Locate the cell with the specified text and output its (x, y) center coordinate. 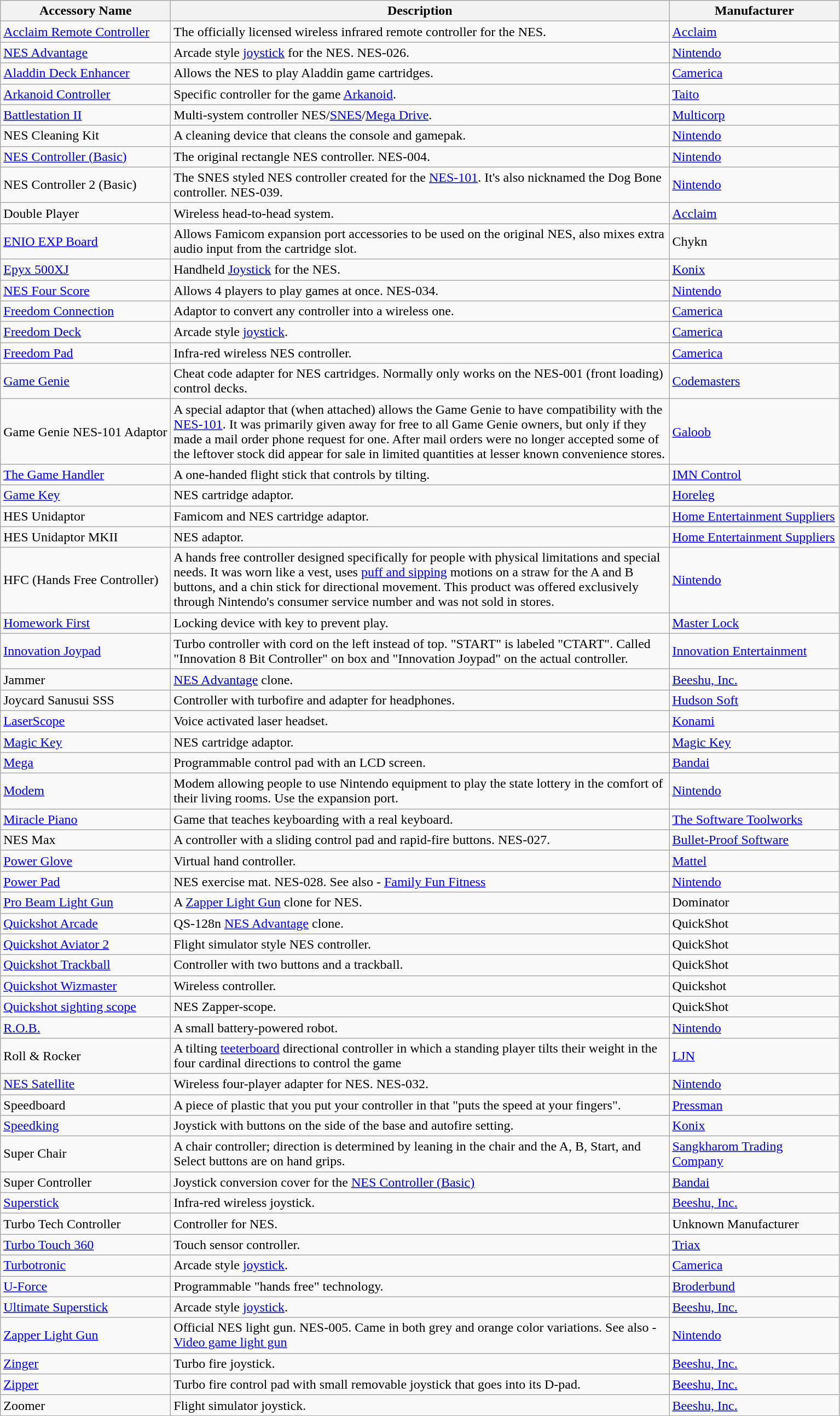
Handheld Joystick for the NES. (420, 269)
Zoomer (85, 1405)
Innovation Entertainment (754, 651)
Allows 4 players to play games at once. NES-034. (420, 291)
LaserScope (85, 721)
NES exercise mat. NES-028. See also - Family Fun Fitness (420, 882)
Miracle Piano (85, 819)
Pro Beam Light Gun (85, 903)
Cheat code adapter for NES cartridges. Normally only works on the NES-001 (front loading) control decks. (420, 381)
Quickshot sighting scope (85, 1007)
U-Force (85, 1286)
Double Player (85, 213)
Freedom Pad (85, 353)
Zipper (85, 1384)
Voice activated laser headset. (420, 721)
Infra-red wireless joystick. (420, 1203)
A controller with a sliding control pad and rapid-fire buttons. NES-027. (420, 840)
Joystick with buttons on the side of the base and autofire setting. (420, 1126)
Galoob (754, 431)
Mega (85, 763)
Turbo fire joystick. (420, 1363)
LJN (754, 1055)
NES adaptor. (420, 537)
Broderbund (754, 1286)
Game Genie (85, 381)
QS-128n NES Advantage clone. (420, 923)
Dominator (754, 903)
Programmable "hands free" technology. (420, 1286)
NES Controller 2 (Basic) (85, 185)
Power Pad (85, 882)
Turbo Touch 360 (85, 1245)
Zapper Light Gun (85, 1336)
NES Advantage (85, 53)
NES Controller (Basic) (85, 157)
IMN Control (754, 475)
Modem (85, 791)
A chair controller; direction is determined by leaning in the chair and the A, B, Start, and Select buttons are on hand grips. (420, 1154)
Wireless head-to-head system. (420, 213)
NES Advantage clone. (420, 679)
Codemasters (754, 381)
A cleaning device that cleans the console and gamepak. (420, 136)
Hudson Soft (754, 700)
Jammer (85, 679)
Super Controller (85, 1182)
ENIO EXP Board (85, 241)
Controller with two buttons and a trackball. (420, 965)
The Software Toolworks (754, 819)
Turbo fire control pad with small removable joystick that goes into its D-pad. (420, 1384)
Adaptor to convert any controller into a wireless one. (420, 311)
NES Zapper-scope. (420, 1007)
HES Unidaptor MKII (85, 537)
Horeleg (754, 495)
A small battery-powered robot. (420, 1027)
Arcade style joystick for the NES. NES-026. (420, 53)
Allows the NES to play Aladdin game cartridges. (420, 73)
Quickshot Arcade (85, 923)
Speedboard (85, 1105)
A one-handed flight stick that controls by tilting. (420, 475)
Pressman (754, 1105)
Quickshot (754, 986)
Accessory Name (85, 11)
Roll & Rocker (85, 1055)
Homework First (85, 623)
Battlestation II (85, 115)
HES Unidaptor (85, 516)
Master Lock (754, 623)
Joycard Sanusui SSS (85, 700)
Flight simulator style NES controller. (420, 944)
Allows Famicom expansion port accessories to be used on the original NES, also mixes extra audio input from the cartridge slot. (420, 241)
Game that teaches keyboarding with a real keyboard. (420, 819)
A Zapper Light Gun clone for NES. (420, 903)
NES Max (85, 840)
The Game Handler (85, 475)
Multicorp (754, 115)
Super Chair (85, 1154)
Programmable control pad with an LCD screen. (420, 763)
HFC (Hands Free Controller) (85, 580)
Flight simulator joystick. (420, 1405)
Official NES light gun. NES-005. Came in both grey and orange color variations. See also - Video game light gun (420, 1336)
Bullet-Proof Software (754, 840)
Arkanoid Controller (85, 94)
Innovation Joypad (85, 651)
Infra-red wireless NES controller. (420, 353)
Virtual hand controller. (420, 861)
The officially licensed wireless infrared remote controller for the NES. (420, 32)
Power Glove (85, 861)
Turbo Tech Controller (85, 1224)
The SNES styled NES controller created for the NES-101. It's also nicknamed the Dog Bone controller. NES-039. (420, 185)
Epyx 500XJ (85, 269)
Description (420, 11)
Touch sensor controller. (420, 1245)
Taito (754, 94)
Triax (754, 1245)
Sangkharom Trading Company (754, 1154)
Wireless controller. (420, 986)
Turbotronic (85, 1265)
Famicom and NES cartridge adaptor. (420, 516)
Game Genie NES-101 Adaptor (85, 431)
NES Cleaning Kit (85, 136)
Acclaim Remote Controller (85, 32)
Locking device with key to prevent play. (420, 623)
Quickshot Trackball (85, 965)
Chykn (754, 241)
The original rectangle NES controller. NES-004. (420, 157)
Zinger (85, 1363)
Quickshot Wizmaster (85, 986)
Specific controller for the game Arkanoid. (420, 94)
Quickshot Aviator 2 (85, 944)
Superstick (85, 1203)
Aladdin Deck Enhancer (85, 73)
Modem allowing people to use Nintendo equipment to play the state lottery in the comfort of their living rooms. Use the expansion port. (420, 791)
Joystick conversion cover for the NES Controller (Basic) (420, 1182)
Wireless four-player adapter for NES. NES-032. (420, 1084)
Freedom Deck (85, 332)
NES Satellite (85, 1084)
A tilting teeterboard directional controller in which a standing player tilts their weight in the four cardinal directions to control the game (420, 1055)
Ultimate Superstick (85, 1307)
Manufacturer (754, 11)
Speedking (85, 1126)
R.O.B. (85, 1027)
Konami (754, 721)
Freedom Connection (85, 311)
Mattel (754, 861)
Unknown Manufacturer (754, 1224)
Controller for NES. (420, 1224)
A piece of plastic that you put your controller in that "puts the speed at your fingers". (420, 1105)
Controller with turbofire and adapter for headphones. (420, 700)
Game Key (85, 495)
NES Four Score (85, 291)
Multi-system controller NES/SNES/Mega Drive. (420, 115)
